Capture the cell that displays the provided text and extract its [x, y] central coordinate. 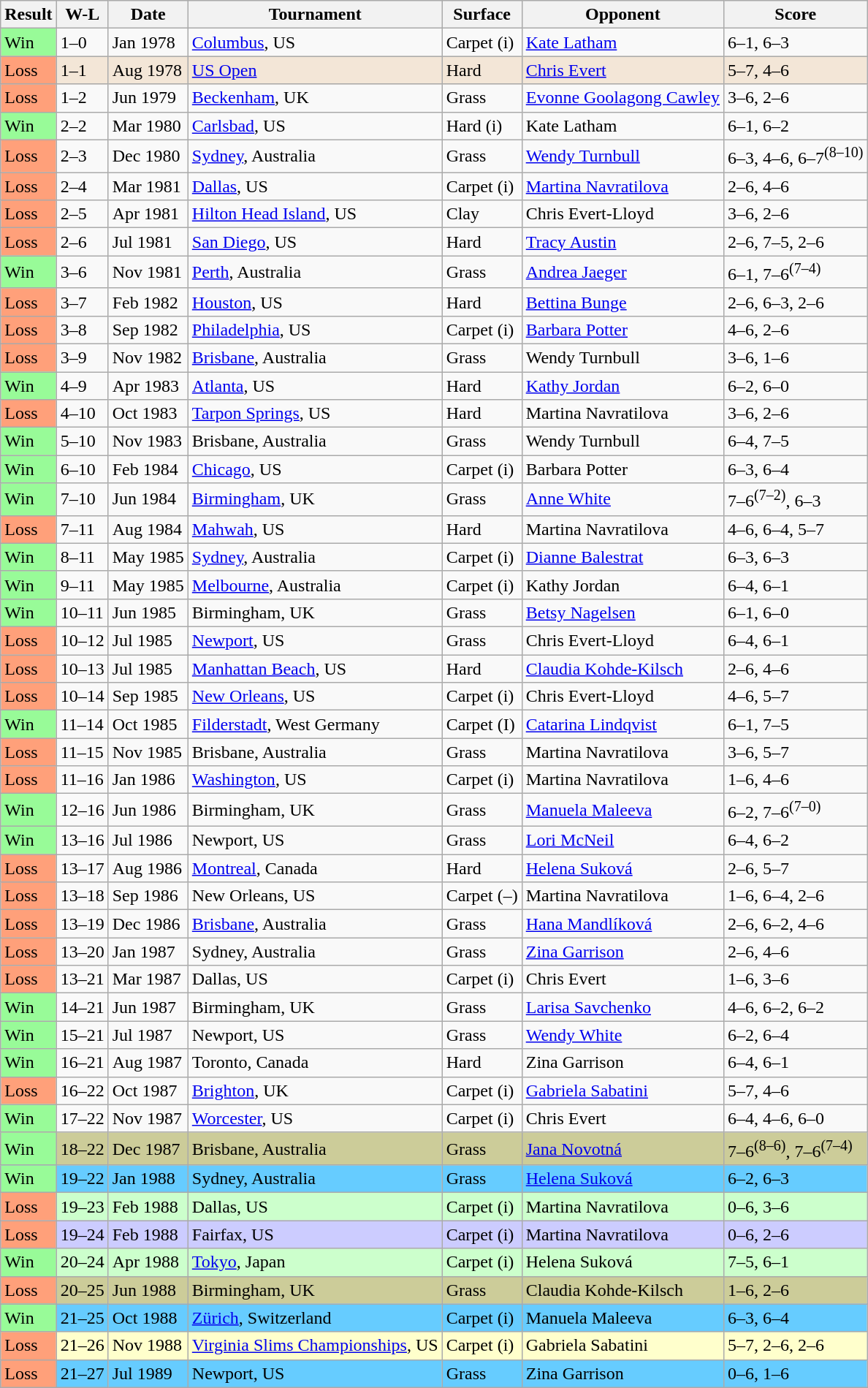
Houston, US [315, 302]
Jana Novotná [623, 1149]
3–6, 5–7 [796, 752]
Dec 1986 [148, 924]
Jan 1988 [148, 1179]
2–2 [82, 126]
4–10 [82, 414]
13–16 [82, 841]
16–22 [82, 1091]
20–24 [82, 1262]
6–1, 6–0 [796, 613]
6–1, 7–5 [796, 724]
Jul 1986 [148, 841]
Sep 1986 [148, 896]
Columbus, US [315, 42]
Aug 1987 [148, 1063]
Aug 1984 [148, 529]
Nov 1987 [148, 1118]
2–6, 6–2, 4–6 [796, 924]
Mar 1981 [148, 186]
3–6, 1–6 [796, 357]
Anne White [623, 500]
6–3, 4–6, 6–7(8–10) [796, 156]
14–21 [82, 1007]
Aug 1986 [148, 868]
6–1, 7–6(7–4) [796, 272]
Hana Mandlíková [623, 924]
2–5 [82, 214]
21–26 [82, 1346]
Jul 1981 [148, 242]
Sep 1982 [148, 330]
2–6 [82, 242]
Brighton, UK [315, 1091]
Philadelphia, US [315, 330]
Jun 1987 [148, 1007]
Andrea Jaeger [623, 272]
6–4, 7–5 [796, 441]
Jun 1986 [148, 810]
13–20 [82, 952]
Jul 1989 [148, 1373]
Dec 1980 [148, 156]
Jul 1987 [148, 1035]
10–13 [82, 669]
16–21 [82, 1063]
10–12 [82, 641]
Lori McNeil [623, 841]
Nov 1983 [148, 441]
Hard (i) [482, 126]
Mahwah, US [315, 529]
5–10 [82, 441]
18–22 [82, 1149]
W-L [82, 15]
Washington, US [315, 780]
3–6 [82, 272]
Zürich, Switzerland [315, 1318]
Apr 1988 [148, 1262]
13–21 [82, 979]
Mar 1980 [148, 126]
Nov 1982 [148, 357]
Apr 1983 [148, 386]
7–6(7–2), 6–3 [796, 500]
12–16 [82, 810]
10–14 [82, 697]
1–6, 6–4, 2–6 [796, 896]
Toronto, Canada [315, 1063]
Carpet (I) [482, 724]
19–24 [82, 1235]
Manhattan Beach, US [315, 669]
0–6, 2–6 [796, 1235]
4–9 [82, 386]
10–11 [82, 613]
6–10 [82, 469]
6–3, 6–3 [796, 557]
Tournament [315, 15]
Jan 1986 [148, 780]
Opponent [623, 15]
Jun 1984 [148, 500]
21–27 [82, 1373]
Carpet (–) [482, 896]
3–8 [82, 330]
Dianne Balestrat [623, 557]
Carlsbad, US [315, 126]
Nov 1985 [148, 752]
1–1 [82, 70]
Beckenham, UK [315, 98]
Oct 1983 [148, 414]
9–11 [82, 585]
7–10 [82, 500]
7–5, 6–1 [796, 1262]
Melbourne, Australia [315, 585]
13–17 [82, 868]
1–6, 2–6 [796, 1290]
Aug 1978 [148, 70]
Fairfax, US [315, 1235]
Oct 1987 [148, 1091]
6–4, 4–6, 6–0 [796, 1118]
San Diego, US [315, 242]
5–7, 2–6, 2–6 [796, 1346]
21–25 [82, 1318]
Clay [482, 214]
Filderstadt, West Germany [315, 724]
Evonne Goolagong Cawley [623, 98]
Nov 1988 [148, 1346]
Surface [482, 15]
6–4, 6–2 [796, 841]
6–1, 6–2 [796, 126]
Tokyo, Japan [315, 1262]
Jan 1978 [148, 42]
3–7 [82, 302]
6–2, 6–0 [796, 386]
4–6, 6–2, 6–2 [796, 1007]
0–6, 1–6 [796, 1373]
Catarina Lindqvist [623, 724]
Oct 1988 [148, 1318]
Nov 1981 [148, 272]
6–2, 7–6(7–0) [796, 810]
4–6, 2–6 [796, 330]
Dec 1987 [148, 1149]
2–6, 5–7 [796, 868]
19–23 [82, 1207]
13–19 [82, 924]
Jan 1987 [148, 952]
Tarpon Springs, US [315, 414]
0–6, 3–6 [796, 1207]
11–15 [82, 752]
6–1, 6–3 [796, 42]
US Open [315, 70]
Oct 1985 [148, 724]
Score [796, 15]
Result [28, 15]
2–4 [82, 186]
Feb 1984 [148, 469]
Wendy White [623, 1035]
Montreal, Canada [315, 868]
7–6(8–6), 7–6(7–4) [796, 1149]
1–2 [82, 98]
17–22 [82, 1118]
8–11 [82, 557]
2–6, 7–5, 2–6 [796, 242]
Sep 1985 [148, 697]
Chicago, US [315, 469]
Tracy Austin [623, 242]
Larisa Savchenko [623, 1007]
1–6, 4–6 [796, 780]
Jun 1988 [148, 1290]
6–2, 6–3 [796, 1179]
15–21 [82, 1035]
Betsy Nagelsen [623, 613]
4–6, 6–4, 5–7 [796, 529]
11–14 [82, 724]
2–6, 6–3, 2–6 [796, 302]
7–11 [82, 529]
Mar 1987 [148, 979]
Worcester, US [315, 1118]
Feb 1982 [148, 302]
11–16 [82, 780]
6–2, 6–4 [796, 1035]
2–3 [82, 156]
19–22 [82, 1179]
Apr 1981 [148, 214]
20–25 [82, 1290]
Jun 1985 [148, 613]
1–6, 3–6 [796, 979]
Atlanta, US [315, 386]
1–0 [82, 42]
Perth, Australia [315, 272]
Jun 1979 [148, 98]
Virginia Slims Championships, US [315, 1346]
3–9 [82, 357]
Date [148, 15]
Hilton Head Island, US [315, 214]
Bettina Bunge [623, 302]
13–18 [82, 896]
4–6, 5–7 [796, 697]
